Return [x, y] of the center of cell containing provided text 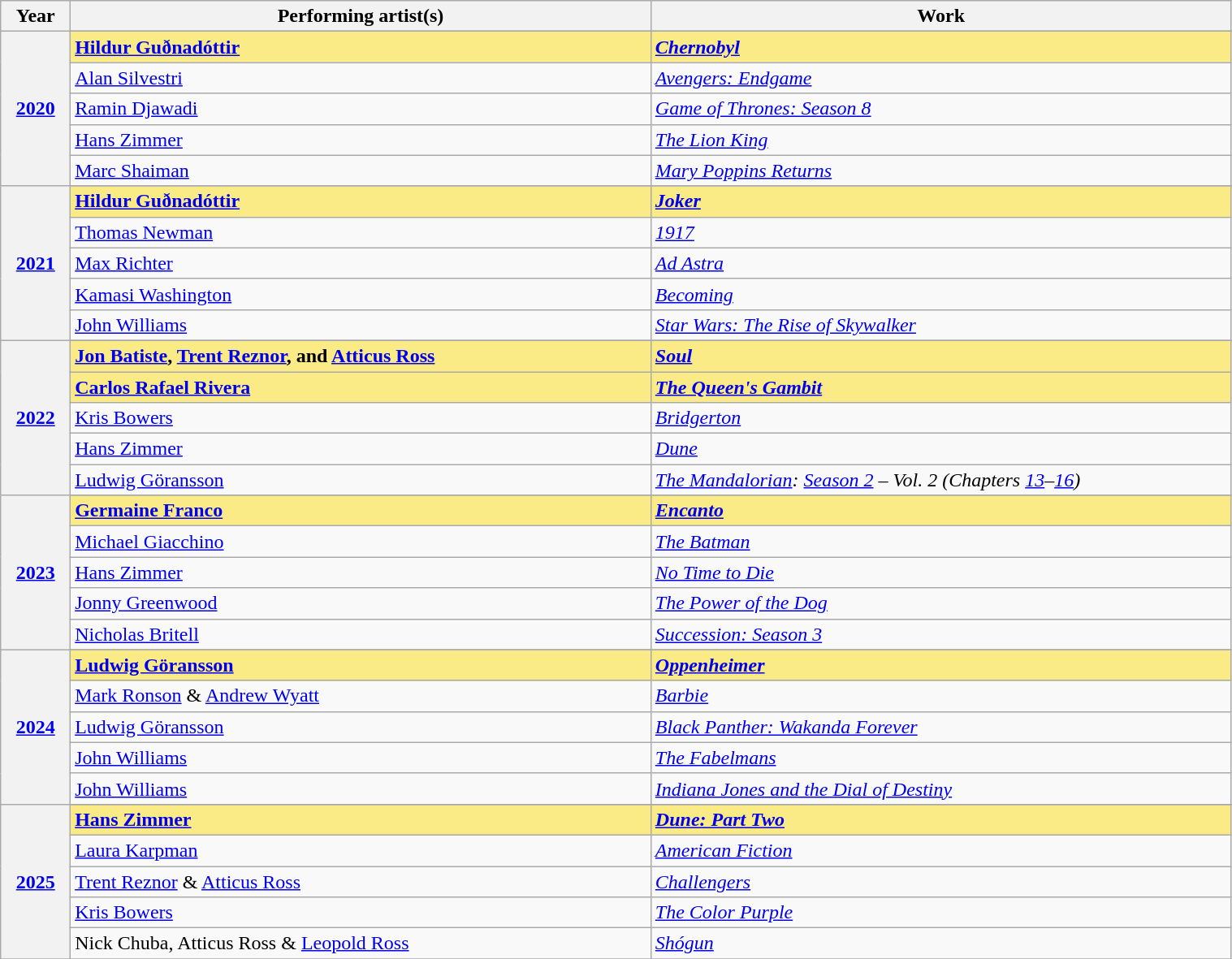
Nicholas Britell [361, 634]
Oppenheimer [940, 665]
The Color Purple [940, 913]
Alan Silvestri [361, 78]
Barbie [940, 696]
American Fiction [940, 850]
Mark Ronson & Andrew Wyatt [361, 696]
2020 [36, 109]
Carlos Rafael Rivera [361, 387]
Joker [940, 201]
2024 [36, 727]
Encanto [940, 511]
Mary Poppins Returns [940, 171]
Marc Shaiman [361, 171]
Dune [940, 449]
Chernobyl [940, 47]
Thomas Newman [361, 232]
Game of Thrones: Season 8 [940, 109]
The Power of the Dog [940, 603]
Black Panther: Wakanda Forever [940, 727]
Succession: Season 3 [940, 634]
Michael Giacchino [361, 542]
2021 [36, 263]
Nick Chuba, Atticus Ross & Leopold Ross [361, 944]
Ramin Djawadi [361, 109]
The Mandalorian: Season 2 – Vol. 2 (Chapters 13–16) [940, 480]
Challengers [940, 881]
Germaine Franco [361, 511]
Jon Batiste, Trent Reznor, and Atticus Ross [361, 356]
Jonny Greenwood [361, 603]
Star Wars: The Rise of Skywalker [940, 325]
Kamasi Washington [361, 294]
The Fabelmans [940, 758]
Becoming [940, 294]
The Lion King [940, 140]
Performing artist(s) [361, 16]
The Queen's Gambit [940, 387]
Work [940, 16]
Dune: Part Two [940, 819]
Avengers: Endgame [940, 78]
Ad Astra [940, 263]
Indiana Jones and the Dial of Destiny [940, 788]
1917 [940, 232]
Year [36, 16]
2025 [36, 881]
Shógun [940, 944]
2022 [36, 417]
Bridgerton [940, 418]
Soul [940, 356]
Trent Reznor & Atticus Ross [361, 881]
No Time to Die [940, 572]
Laura Karpman [361, 850]
2023 [36, 572]
Max Richter [361, 263]
The Batman [940, 542]
